From the cell containing the given text, extract its center point as (X, Y) coordinate. 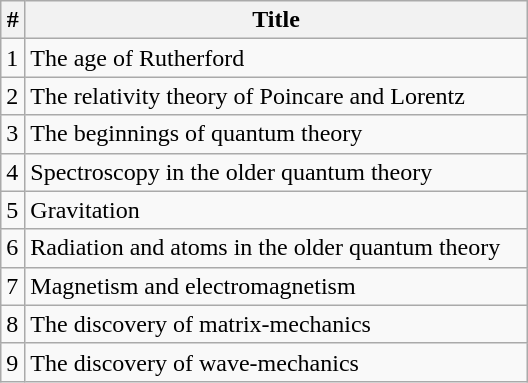
The discovery of matrix-mechanics (276, 324)
Radiation and atoms in the older quantum theory (276, 248)
The relativity theory of Poincare and Lorentz (276, 96)
3 (13, 134)
1 (13, 58)
6 (13, 248)
Title (276, 20)
The age of Rutherford (276, 58)
Magnetism and electromagnetism (276, 286)
The discovery of wave-mechanics (276, 362)
8 (13, 324)
# (13, 20)
Gravitation (276, 210)
4 (13, 172)
7 (13, 286)
2 (13, 96)
The beginnings of quantum theory (276, 134)
Spectroscopy in the older quantum theory (276, 172)
9 (13, 362)
5 (13, 210)
